Scan for the cell matching the given text and deliver its [x, y] coordinate at center. 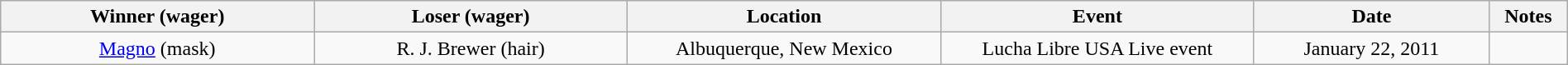
Lucha Libre USA Live event [1097, 48]
R. J. Brewer (hair) [471, 48]
January 22, 2011 [1371, 48]
Notes [1528, 17]
Magno (mask) [157, 48]
Date [1371, 17]
Winner (wager) [157, 17]
Event [1097, 17]
Albuquerque, New Mexico [784, 48]
Location [784, 17]
Loser (wager) [471, 17]
